Locate the cell with the specified text and output its [x, y] center coordinate. 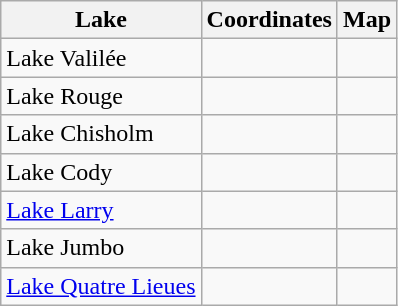
Lake Rouge [101, 96]
Lake Valilée [101, 58]
Coordinates [269, 20]
Lake Quatre Lieues [101, 286]
Lake Jumbo [101, 248]
Lake [101, 20]
Lake Chisholm [101, 134]
Lake Larry [101, 210]
Map [366, 20]
Lake Cody [101, 172]
